Extract the [X, Y] coordinate from the center of the cell holding the provided text.  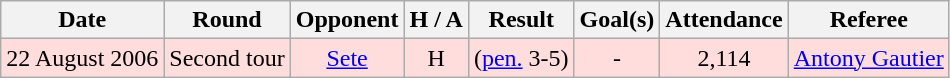
2,114 [724, 58]
(pen. 3-5) [521, 58]
- [617, 58]
Attendance [724, 20]
Sete [347, 58]
H / A [436, 20]
Result [521, 20]
Antony Gautier [868, 58]
Date [82, 20]
Referee [868, 20]
Goal(s) [617, 20]
Opponent [347, 20]
H [436, 58]
Round [227, 20]
Second tour [227, 58]
22 August 2006 [82, 58]
